Return [X, Y] of the center of cell containing provided text 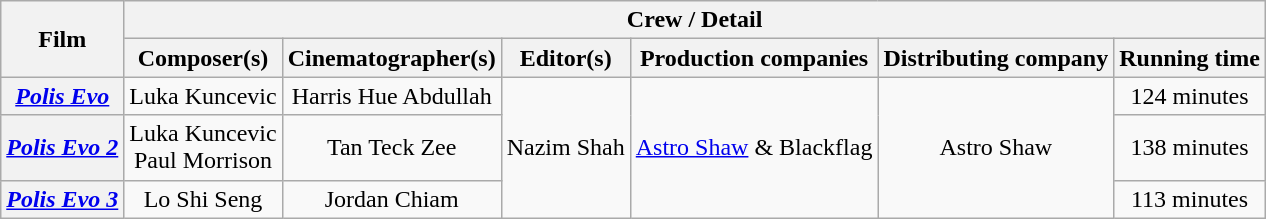
Editor(s) [566, 58]
Luka Kuncevic [203, 96]
Running time [1190, 58]
113 minutes [1190, 199]
Nazim Shah [566, 148]
Crew / Detail [695, 20]
124 minutes [1190, 96]
Lo Shi Seng [203, 199]
Film [62, 39]
Tan Teck Zee [392, 148]
Polis Evo [62, 96]
Astro Shaw & Blackflag [754, 148]
Jordan Chiam [392, 199]
Astro Shaw [996, 148]
Distributing company [996, 58]
Polis Evo 3 [62, 199]
Luka Kuncevic Paul Morrison [203, 148]
Cinematographer(s) [392, 58]
Composer(s) [203, 58]
Polis Evo 2 [62, 148]
Harris Hue Abdullah [392, 96]
Production companies [754, 58]
138 minutes [1190, 148]
